For the text-containing cell, return its midpoint in (X, Y) coordinate format. 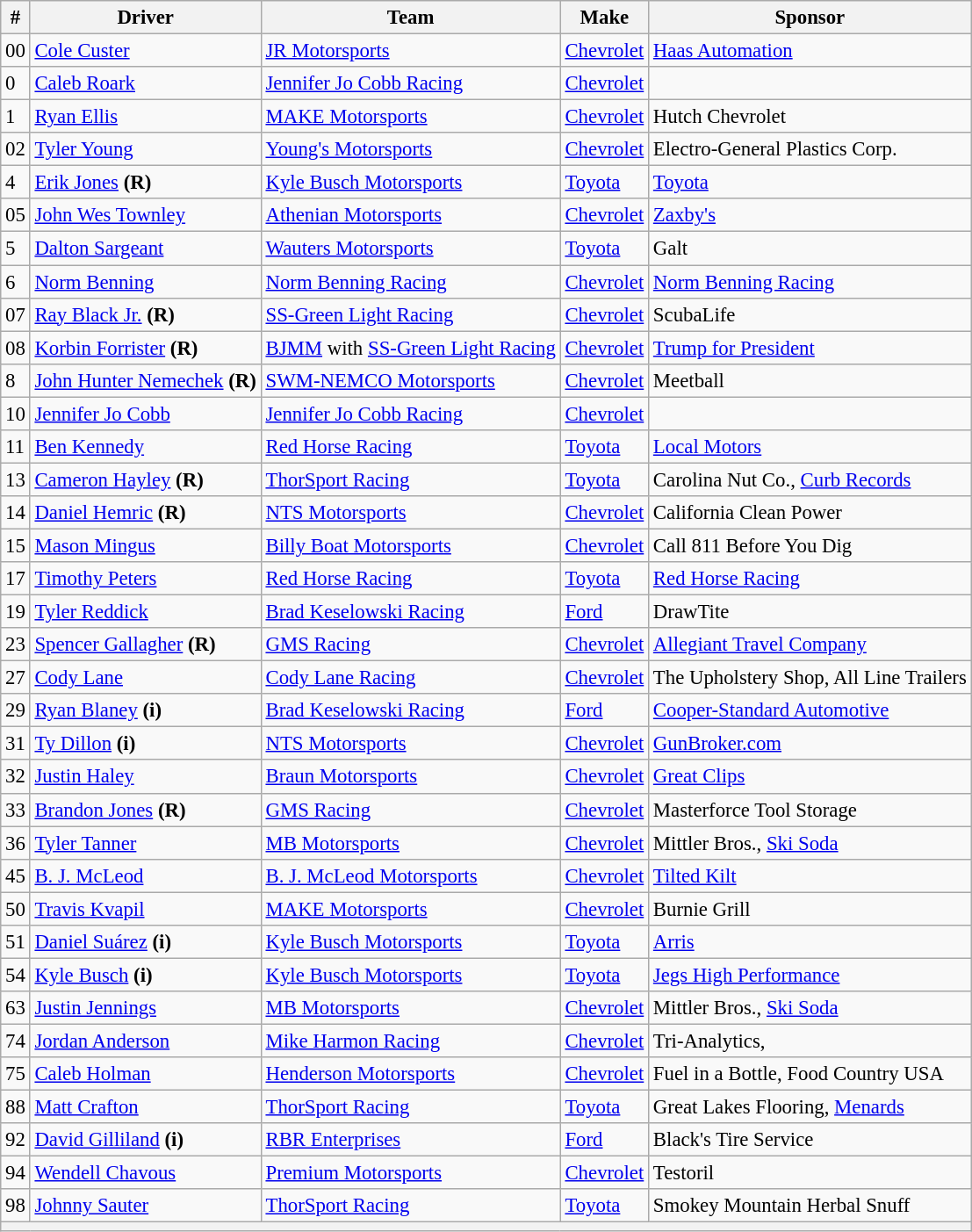
98 (16, 1206)
Ryan Ellis (146, 117)
10 (16, 414)
Justin Jennings (146, 1008)
Allegiant Travel Company (810, 645)
Athenian Motorsports (411, 215)
Justin Haley (146, 777)
15 (16, 545)
Norm Benning (146, 282)
Testoril (810, 1173)
17 (16, 579)
Spencer Gallagher (R) (146, 645)
27 (16, 678)
Timothy Peters (146, 579)
Tyler Tanner (146, 843)
Meetball (810, 380)
Driver (146, 18)
4 (16, 183)
Great Lakes Flooring, Menards (810, 1107)
54 (16, 975)
Local Motors (810, 447)
Billy Boat Motorsports (411, 545)
00 (16, 51)
0 (16, 83)
The Upholstery Shop, All Line Trailers (810, 678)
Ryan Blaney (i) (146, 710)
51 (16, 942)
Daniel Suárez (i) (146, 942)
Wauters Motorsports (411, 249)
Cooper-Standard Automotive (810, 710)
Johnny Sauter (146, 1206)
# (16, 18)
08 (16, 348)
Team (411, 18)
1 (16, 117)
Jordan Anderson (146, 1041)
Henderson Motorsports (411, 1074)
Mason Mingus (146, 545)
Sponsor (810, 18)
Ben Kennedy (146, 447)
Ty Dillon (i) (146, 744)
John Hunter Nemechek (R) (146, 380)
Caleb Roark (146, 83)
Dalton Sargeant (146, 249)
B. J. McLeod Motorsports (411, 875)
Haas Automation (810, 51)
Burnie Grill (810, 909)
Tilted Kilt (810, 875)
Wendell Chavous (146, 1173)
Black's Tire Service (810, 1140)
8 (16, 380)
45 (16, 875)
California Clean Power (810, 513)
Masterforce Tool Storage (810, 810)
Tyler Reddick (146, 612)
BJMM with SS-Green Light Racing (411, 348)
19 (16, 612)
Zaxby's (810, 215)
02 (16, 149)
B. J. McLeod (146, 875)
94 (16, 1173)
Tyler Young (146, 149)
Brandon Jones (R) (146, 810)
David Gilliland (i) (146, 1140)
33 (16, 810)
DrawTite (810, 612)
Electro-General Plastics Corp. (810, 149)
50 (16, 909)
Erik Jones (R) (146, 183)
Hutch Chevrolet (810, 117)
Trump for President (810, 348)
Matt Crafton (146, 1107)
GunBroker.com (810, 744)
63 (16, 1008)
5 (16, 249)
Cody Lane (146, 678)
Cameron Hayley (R) (146, 479)
Make (604, 18)
Ray Black Jr. (R) (146, 314)
Mike Harmon Racing (411, 1041)
Carolina Nut Co., Curb Records (810, 479)
13 (16, 479)
Jegs High Performance (810, 975)
29 (16, 710)
23 (16, 645)
Young's Motorsports (411, 149)
Call 811 Before You Dig (810, 545)
Caleb Holman (146, 1074)
SS-Green Light Racing (411, 314)
75 (16, 1074)
Arris (810, 942)
Jennifer Jo Cobb (146, 414)
Braun Motorsports (411, 777)
SWM-NEMCO Motorsports (411, 380)
Fuel in a Bottle, Food Country USA (810, 1074)
92 (16, 1140)
JR Motorsports (411, 51)
Smokey Mountain Herbal Snuff (810, 1206)
Galt (810, 249)
Travis Kvapil (146, 909)
88 (16, 1107)
31 (16, 744)
36 (16, 843)
11 (16, 447)
Daniel Hemric (R) (146, 513)
Cody Lane Racing (411, 678)
RBR Enterprises (411, 1140)
Premium Motorsports (411, 1173)
Kyle Busch (i) (146, 975)
14 (16, 513)
Great Clips (810, 777)
07 (16, 314)
05 (16, 215)
ScubaLife (810, 314)
74 (16, 1041)
Tri-Analytics, (810, 1041)
Cole Custer (146, 51)
John Wes Townley (146, 215)
Korbin Forrister (R) (146, 348)
32 (16, 777)
6 (16, 282)
